For the text-containing cell, return its midpoint in [x, y] coordinate format. 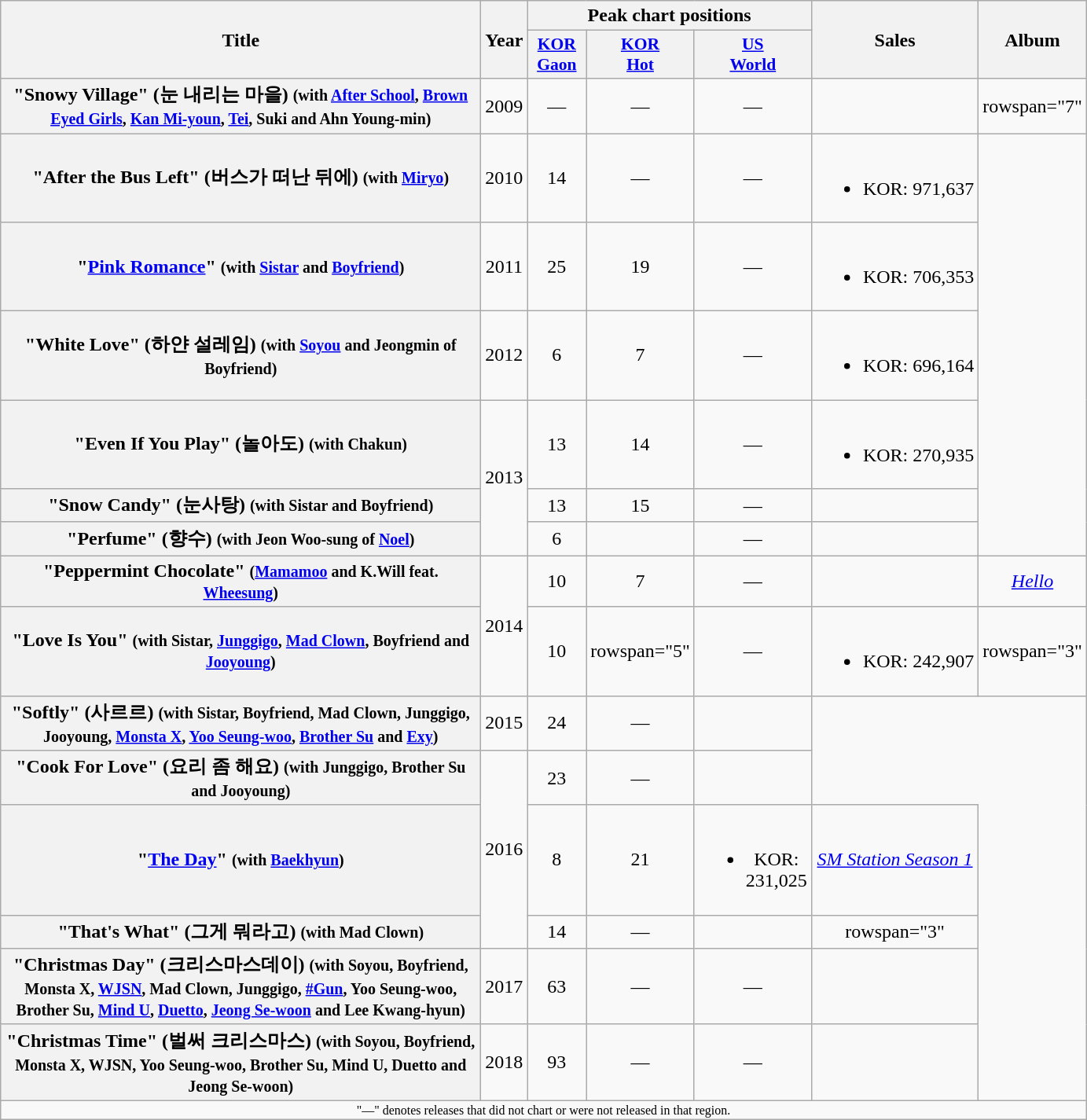
"Peppermint Chocolate" (Mamamoo and K.Will feat. Wheesung) [241, 582]
"White Love" (하얀 설레임) (with Soyou and Jeongmin of Boyfriend) [241, 355]
2012 [505, 355]
"The Day" (with Baekhyun) [241, 860]
2009 [505, 106]
"—" denotes releases that did not chart or were not released in that region. [544, 1110]
"Love Is You" (with Sistar, Junggigo, Mad Clown, Boyfriend and Jooyoung) [241, 651]
"Cook For Love" (요리 좀 해요) (with Junggigo, Brother Su and Jooyoung) [241, 778]
"Softly" (사르르) (with Sistar, Boyfriend, Mad Clown, Junggigo, Jooyoung, Monsta X, Yoo Seung-woo, Brother Su and Exy) [241, 723]
23 [556, 778]
21 [641, 860]
2011 [505, 267]
SM Station Season 1 [894, 860]
15 [641, 506]
"Snowy Village" (눈 내리는 마을) (with After School, Brown Eyed Girls, Kan Mi-youn, Tei, Suki and Ahn Young-min) [241, 106]
Album [1033, 39]
8 [556, 860]
"Pink Romance" (with Sistar and Boyfriend) [241, 267]
KORHot [641, 55]
"Christmas Time" (벌써 크리스마스) (with Soyou, Boyfriend, Monsta X, WJSN, Yoo Seung-woo, Brother Su, Mind U, Duetto and Jeong Se-woon) [241, 1063]
2015 [505, 723]
KOR: 242,907 [894, 651]
25 [556, 267]
Title [241, 39]
Peak chart positions [670, 16]
"Snow Candy" (눈사탕) (with Sistar and Boyfriend) [241, 506]
Sales [894, 39]
KOR: 706,353 [894, 267]
rowspan="7" [1033, 106]
Year [505, 39]
USWorld [753, 55]
"Perfume" (향수) (with Jeon Woo-sung of Noel) [241, 539]
93 [556, 1063]
"That's What" (그게 뭐라고) (with Mad Clown) [241, 932]
63 [556, 987]
KOR: 971,637 [894, 178]
"Even If You Play" (놀아도) (with Chakun) [241, 445]
2013 [505, 478]
19 [641, 267]
"After the Bus Left" (버스가 떠난 뒤에) (with Miryo) [241, 178]
KORGaon [556, 55]
2016 [505, 850]
2018 [505, 1063]
2014 [505, 626]
KOR: 270,935 [894, 445]
2017 [505, 987]
2010 [505, 178]
Hello [1033, 582]
KOR: 696,164 [894, 355]
rowspan="5" [641, 651]
24 [556, 723]
KOR: 231,025 [753, 860]
